Locate the cell with the specified text and output its (X, Y) center coordinate. 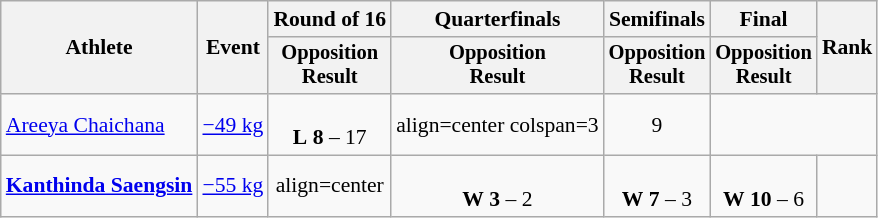
Athlete (100, 48)
9 (658, 124)
Event (232, 48)
W 3 – 2 (497, 186)
Areeya Chaichana (100, 124)
Kanthinda Saengsin (100, 186)
L 8 – 17 (330, 124)
align=center (330, 186)
Rank (848, 48)
−55 kg (232, 186)
−49 kg (232, 124)
Final (764, 19)
Quarterfinals (497, 19)
align=center colspan=3 (497, 124)
W 10 – 6 (764, 186)
W 7 – 3 (658, 186)
Semifinals (658, 19)
Round of 16 (330, 19)
